Return (x, y) of the center of cell containing provided text 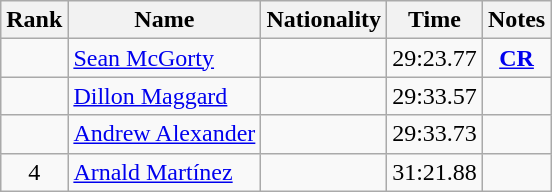
Notes (516, 20)
29:23.77 (435, 58)
31:21.88 (435, 172)
29:33.73 (435, 134)
Name (164, 20)
Rank (34, 20)
CR (516, 58)
4 (34, 172)
Time (435, 20)
Sean McGorty (164, 58)
29:33.57 (435, 96)
Arnald Martínez (164, 172)
Nationality (324, 20)
Andrew Alexander (164, 134)
Dillon Maggard (164, 96)
